Return the (x, y) coordinate for the center point of the cell that contains the specified text.  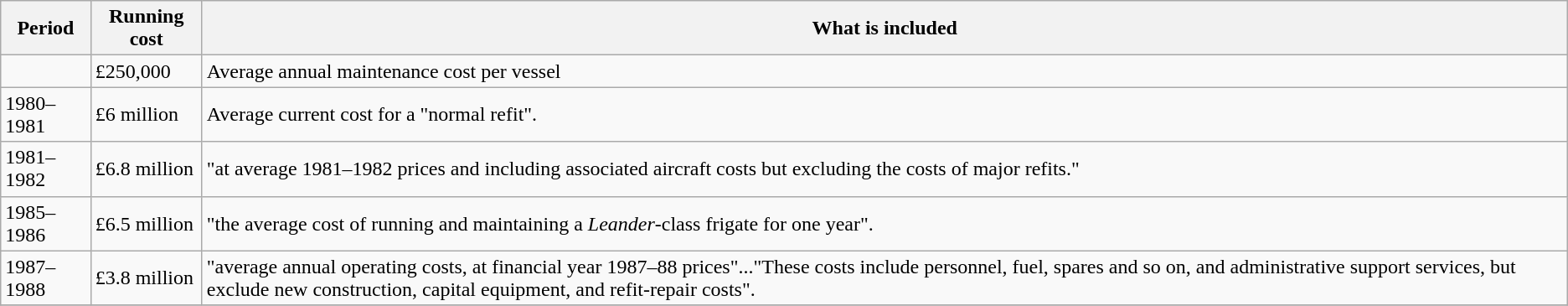
£250,000 (146, 71)
Average current cost for a "normal refit". (885, 114)
£3.8 million (146, 278)
1985–1986 (45, 223)
Running cost (146, 29)
1980–1981 (45, 114)
Period (45, 29)
What is included (885, 29)
£6 million (146, 114)
£6.5 million (146, 223)
1987–1988 (45, 278)
£6.8 million (146, 169)
"at average 1981–1982 prices and including associated aircraft costs but excluding the costs of major refits." (885, 169)
Average annual maintenance cost per vessel (885, 71)
1981–1982 (45, 169)
"the average cost of running and maintaining a Leander-class frigate for one year". (885, 223)
